From the cell containing the given text, extract its center point as [x, y] coordinate. 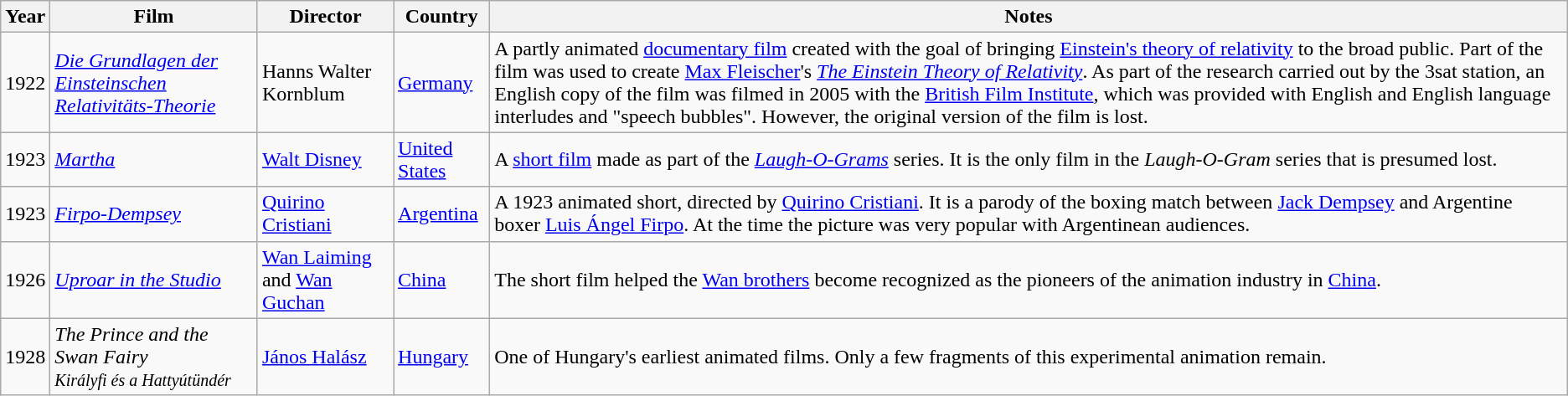
Quirino Cristiani [325, 214]
Film [154, 17]
China [442, 280]
Hungary [442, 357]
Argentina [442, 214]
The Prince and the Swan FairyKirályfi és a Hattyútündér [154, 357]
Year [25, 17]
Martha [154, 159]
Die Grundlagen der Einsteinschen Relativitäts-Theorie [154, 82]
Country [442, 17]
Wan Laiming and Wan Guchan [325, 280]
1926 [25, 280]
1928 [25, 357]
A short film made as part of the Laugh-O-Grams series. It is the only film in the Laugh-O-Gram series that is presumed lost. [1029, 159]
Notes [1029, 17]
United States [442, 159]
Hanns Walter Kornblum [325, 82]
The short film helped the Wan brothers become recognized as the pioneers of the animation industry in China. [1029, 280]
Director [325, 17]
Walt Disney [325, 159]
Germany [442, 82]
One of Hungary's earliest animated films. Only a few fragments of this experimental animation remain. [1029, 357]
Uproar in the Studio [154, 280]
1922 [25, 82]
Firpo-Dempsey [154, 214]
János Halász [325, 357]
